Return the [x, y] coordinate for the center point of the cell that contains the specified text.  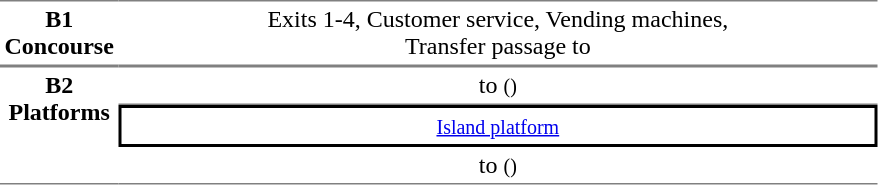
Exits 1-4, Customer service, Vending machines,Transfer passage to [498, 33]
Island platform [498, 126]
B1Concourse [59, 33]
B2Platforms [59, 125]
